For the text-containing cell, return its midpoint in (x, y) coordinate format. 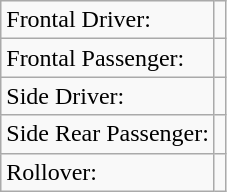
Rollover: (108, 172)
Side Driver: (108, 96)
Frontal Passenger: (108, 58)
Frontal Driver: (108, 20)
Side Rear Passenger: (108, 134)
